Provide the (x, y) coordinate of the cell's center where the given text is located.  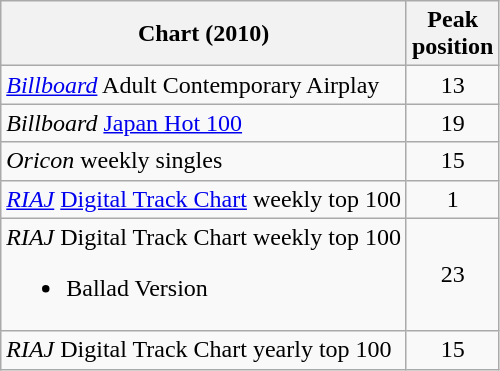
RIAJ Digital Track Chart weekly top 100Ballad Version (204, 274)
13 (452, 85)
Oricon weekly singles (204, 161)
RIAJ Digital Track Chart weekly top 100 (204, 199)
Peakposition (452, 34)
19 (452, 123)
Chart (2010) (204, 34)
RIAJ Digital Track Chart yearly top 100 (204, 350)
1 (452, 199)
23 (452, 274)
Billboard Adult Contemporary Airplay (204, 85)
Billboard Japan Hot 100 (204, 123)
